Provide the [x, y] coordinate of the cell's center where the given text is located.  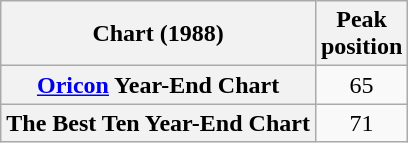
Oricon Year-End Chart [158, 85]
Chart (1988) [158, 34]
Peakposition [361, 34]
71 [361, 123]
65 [361, 85]
The Best Ten Year-End Chart [158, 123]
